Return the [x, y] coordinate for the center point of the cell that contains the specified text.  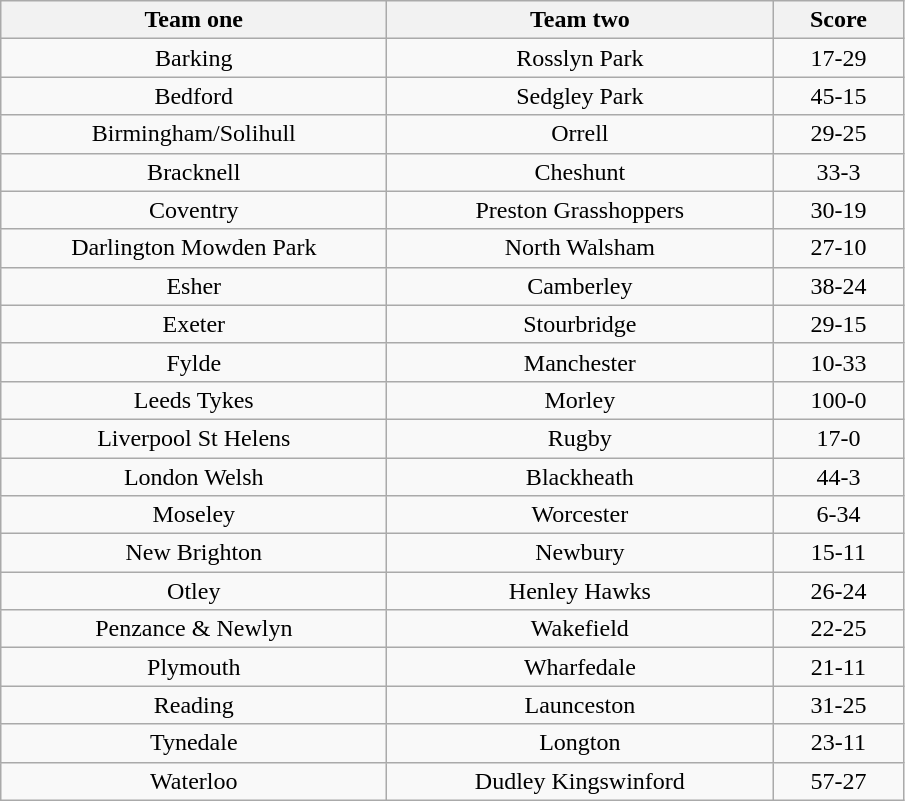
Cheshunt [580, 172]
29-15 [838, 324]
38-24 [838, 286]
Reading [194, 705]
Esher [194, 286]
Birmingham/Solihull [194, 134]
Liverpool St Helens [194, 438]
23-11 [838, 743]
Dudley Kingswinford [580, 781]
Launceston [580, 705]
Bedford [194, 96]
17-0 [838, 438]
Moseley [194, 515]
Rosslyn Park [580, 58]
10-33 [838, 362]
17-29 [838, 58]
Rugby [580, 438]
Longton [580, 743]
Team one [194, 20]
33-3 [838, 172]
Exeter [194, 324]
Wharfedale [580, 667]
Penzance & Newlyn [194, 629]
Tynedale [194, 743]
North Walsham [580, 248]
Leeds Tykes [194, 400]
New Brighton [194, 553]
Waterloo [194, 781]
Score [838, 20]
Wakefield [580, 629]
Blackheath [580, 477]
Bracknell [194, 172]
Barking [194, 58]
Darlington Mowden Park [194, 248]
31-25 [838, 705]
44-3 [838, 477]
Camberley [580, 286]
Morley [580, 400]
Team two [580, 20]
Newbury [580, 553]
45-15 [838, 96]
Orrell [580, 134]
Plymouth [194, 667]
6-34 [838, 515]
Stourbridge [580, 324]
26-24 [838, 591]
22-25 [838, 629]
Worcester [580, 515]
29-25 [838, 134]
27-10 [838, 248]
London Welsh [194, 477]
21-11 [838, 667]
30-19 [838, 210]
Fylde [194, 362]
100-0 [838, 400]
15-11 [838, 553]
Sedgley Park [580, 96]
Preston Grasshoppers [580, 210]
Manchester [580, 362]
57-27 [838, 781]
Otley [194, 591]
Coventry [194, 210]
Henley Hawks [580, 591]
